Capture the cell that displays the provided text and extract its (x, y) central coordinate. 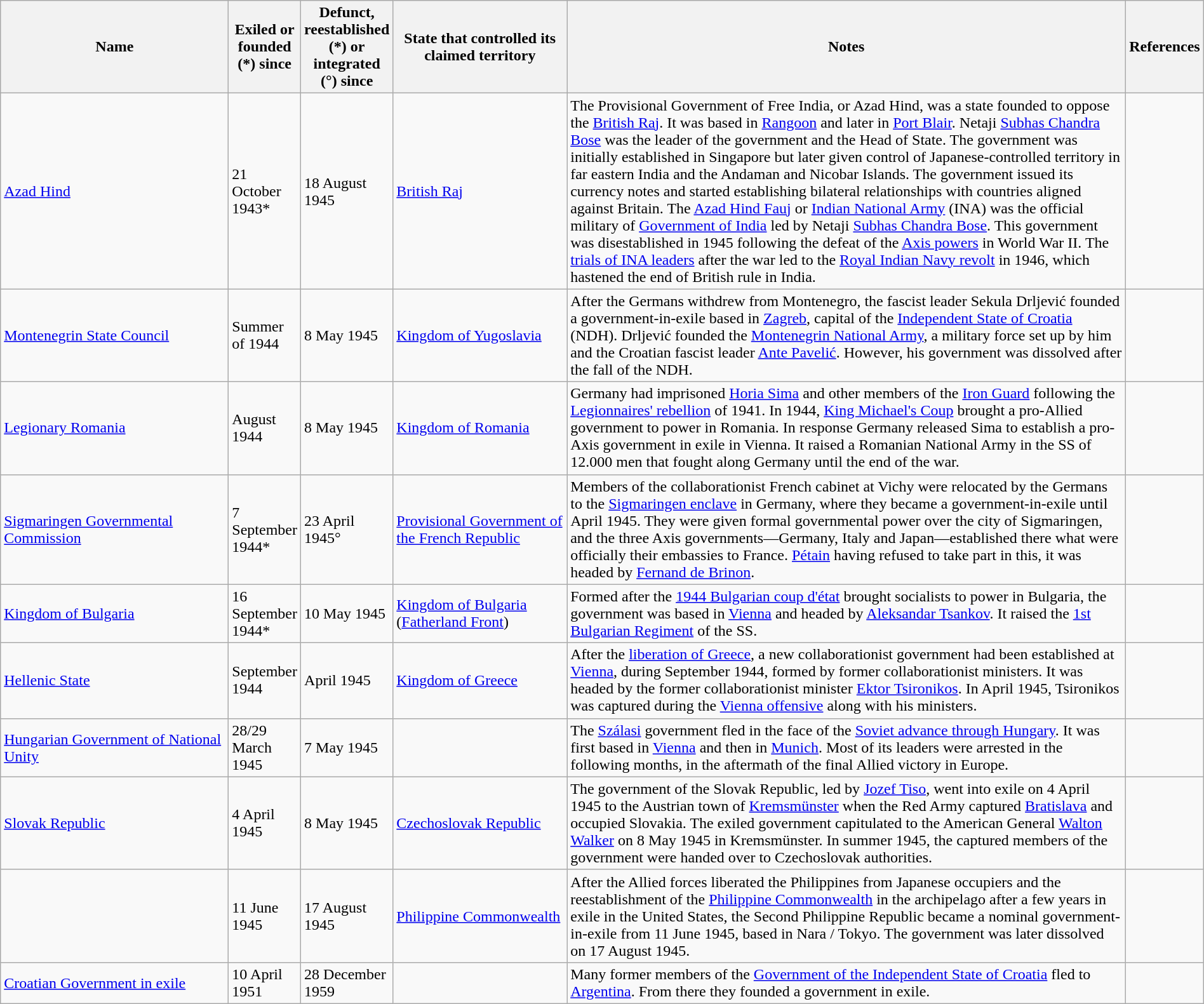
August 1944 (265, 428)
23 April 1945° (347, 530)
Name (114, 47)
Summer of 1944 (265, 335)
Defunct, reestablished (*) or integrated (°) since (347, 47)
4 April 1945 (265, 823)
References (1165, 47)
17 August 1945 (347, 916)
18 August 1945 (347, 191)
Provisional Government of the French Republic (480, 530)
State that controlled its claimed territory (480, 47)
Kingdom of Bulgaria (114, 613)
Azad Hind (114, 191)
Kingdom of Bulgaria (Fatherland Front) (480, 613)
Montenegrin State Council (114, 335)
Many former members of the Government of the Independent State of Croatia fled to Argentina. From there they founded a government in exile. (846, 983)
16 September 1944* (265, 613)
Kingdom of Yugoslavia (480, 335)
Croatian Government in exile (114, 983)
Legionary Romania (114, 428)
Philippine Commonwealth (480, 916)
11 June 1945 (265, 916)
21 October 1943* (265, 191)
Sigmaringen Governmental Commission (114, 530)
April 1945 (347, 681)
September 1944 (265, 681)
10 May 1945 (347, 613)
7 September 1944* (265, 530)
Kingdom of Greece (480, 681)
Kingdom of Romania (480, 428)
Slovak Republic (114, 823)
10 April 1951 (265, 983)
7 May 1945 (347, 747)
Hellenic State (114, 681)
Czechoslovak Republic (480, 823)
British Raj (480, 191)
Exiled or founded (*) since (265, 47)
Notes (846, 47)
Hungarian Government of National Unity (114, 747)
28/29 March 1945 (265, 747)
28 December 1959 (347, 983)
